Scan for the cell matching the given text and deliver its (x, y) coordinate at center. 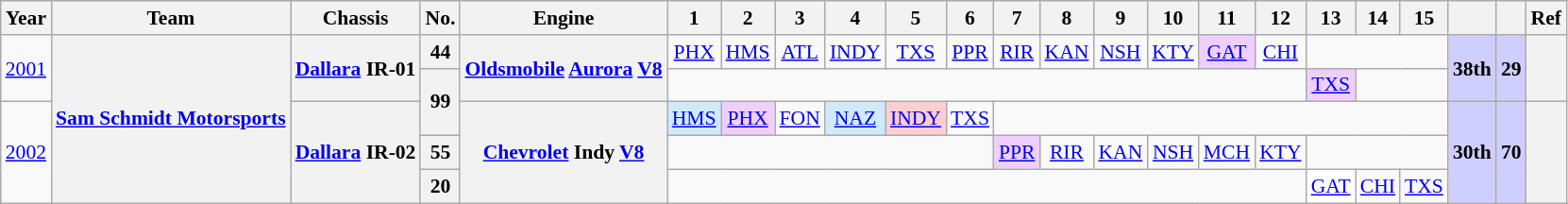
14 (1378, 18)
70 (1511, 153)
Chassis (356, 18)
Dallara IR-02 (356, 153)
38th (1473, 68)
MCH (1227, 153)
No. (440, 18)
29 (1511, 68)
2001 (26, 68)
Dallara IR-01 (356, 68)
2 (748, 18)
Oldsmobile Aurora V8 (563, 68)
30th (1473, 153)
44 (440, 52)
Sam Schmidt Motorsports (171, 119)
1 (695, 18)
55 (440, 153)
Engine (563, 18)
13 (1331, 18)
11 (1227, 18)
12 (1280, 18)
Team (171, 18)
5 (916, 18)
7 (1018, 18)
Ref (1546, 18)
9 (1120, 18)
Chevrolet Indy V8 (563, 153)
FON (801, 119)
10 (1172, 18)
2002 (26, 153)
3 (801, 18)
15 (1424, 18)
Year (26, 18)
99 (440, 102)
8 (1067, 18)
20 (440, 186)
6 (970, 18)
NAZ (855, 119)
ATL (801, 52)
4 (855, 18)
